Determine the [x, y] coordinate at the center of the cell enclosing the given text.  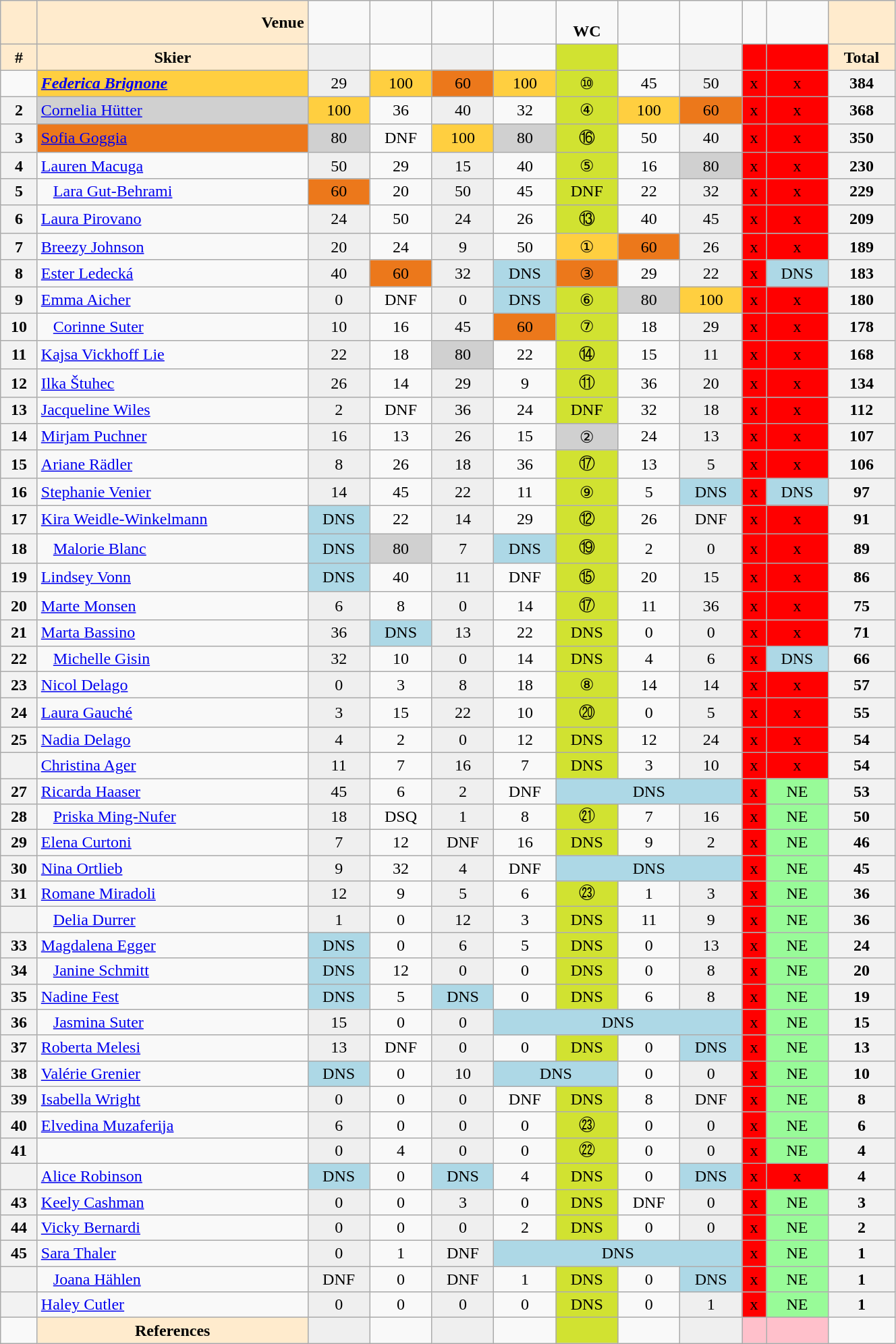
⑬ [587, 219]
Marta Bassino [173, 633]
Kira Weidle-Winkelmann [173, 520]
229 [861, 192]
Ariane Rädler [173, 464]
230 [861, 166]
28 [19, 817]
⑳ [587, 712]
② [587, 437]
Michelle Gisin [173, 659]
Vicky Bernardi [173, 1228]
Elena Curtoni [173, 843]
384 [861, 84]
Nina Ortlieb [173, 868]
97 [861, 492]
Ilka Štuhec [173, 383]
75 [861, 606]
⑯ [587, 138]
WC [587, 23]
134 [861, 383]
55 [861, 712]
Malorie Blanc [173, 548]
350 [861, 138]
Venue [173, 23]
91 [861, 520]
Total [861, 57]
57 [861, 685]
Corinne Suter [173, 327]
Joana Hählen [173, 1279]
Laura Gauché [173, 712]
Nadia Delago [173, 739]
⑫ [587, 520]
Sofia Goggia [173, 138]
39 [19, 1099]
Kajsa Vickhoff Lie [173, 355]
Nicol Delago [173, 685]
46 [861, 843]
Stephanie Venier [173, 492]
189 [861, 247]
Lara Gut-Behrami [173, 192]
㉑ [587, 817]
71 [861, 633]
Breezy Johnson [173, 247]
34 [19, 971]
23 [19, 685]
⑥ [587, 300]
Sara Thaler [173, 1254]
35 [19, 997]
107 [861, 437]
⑩ [587, 84]
㉒ [587, 1150]
⑪ [587, 383]
Haley Cutler [173, 1305]
180 [861, 300]
Jacqueline Wiles [173, 410]
⑦ [587, 327]
Delia Durrer [173, 920]
⑭ [587, 355]
21 [19, 633]
⑮ [587, 578]
Ricarda Haaser [173, 791]
⑨ [587, 492]
Janine Schmitt [173, 971]
⑲ [587, 548]
Emma Aicher [173, 300]
Alice Robinson [173, 1176]
31 [19, 894]
43 [19, 1202]
Valérie Grenier [173, 1073]
Ester Ledecká [173, 273]
89 [861, 548]
168 [861, 355]
37 [19, 1048]
106 [861, 464]
Federica Brignone [173, 84]
38 [19, 1073]
⑤ [587, 166]
53 [861, 791]
25 [19, 739]
DSQ [401, 817]
Roberta Melesi [173, 1048]
30 [19, 868]
178 [861, 327]
86 [861, 578]
27 [19, 791]
# [19, 57]
Mirjam Puchner [173, 437]
Nadine Fest [173, 997]
41 [19, 1150]
Magdalena Egger [173, 945]
Jasmina Suter [173, 1022]
Christina Ager [173, 765]
④ [587, 110]
③ [587, 273]
① [587, 247]
Isabella Wright [173, 1099]
Cornelia Hütter [173, 110]
References [173, 1331]
Lauren Macuga [173, 166]
209 [861, 219]
Lindsey Vonn [173, 578]
368 [861, 110]
17 [19, 520]
33 [19, 945]
Keely Cashman [173, 1202]
66 [861, 659]
Laura Pirovano [173, 219]
Romane Miradoli [173, 894]
Skier [173, 57]
⑧ [587, 685]
44 [19, 1228]
Elvedina Muzaferija [173, 1125]
112 [861, 410]
183 [861, 273]
Priska Ming-Nufer [173, 817]
Marte Monsen [173, 606]
